For the text-containing cell, return its midpoint in (x, y) coordinate format. 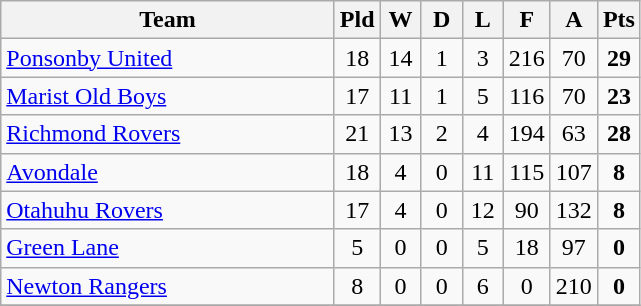
W (400, 20)
14 (400, 58)
116 (526, 96)
21 (357, 134)
23 (618, 96)
Green Lane (168, 248)
97 (574, 248)
12 (482, 210)
L (482, 20)
Richmond Rovers (168, 134)
13 (400, 134)
D (442, 20)
Avondale (168, 172)
216 (526, 58)
29 (618, 58)
63 (574, 134)
6 (482, 286)
194 (526, 134)
Marist Old Boys (168, 96)
F (526, 20)
90 (526, 210)
Ponsonby United (168, 58)
Otahuhu Rovers (168, 210)
115 (526, 172)
Pts (618, 20)
Team (168, 20)
132 (574, 210)
A (574, 20)
Newton Rangers (168, 286)
28 (618, 134)
2 (442, 134)
107 (574, 172)
210 (574, 286)
3 (482, 58)
Pld (357, 20)
